Capture the cell that displays the provided text and extract its [x, y] central coordinate. 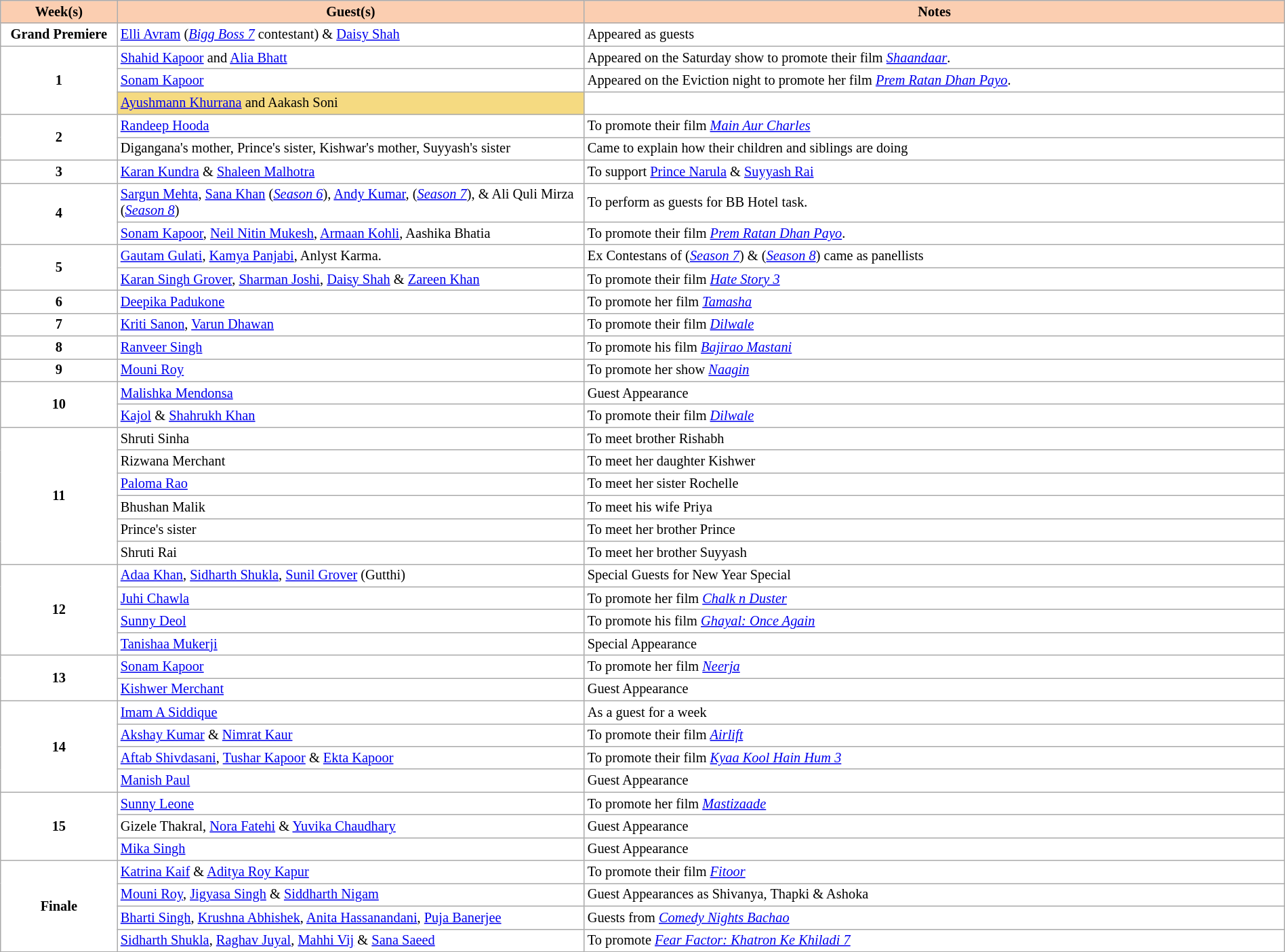
Came to explain how their children and siblings are doing [934, 148]
To perform as guests for BB Hotel task. [934, 203]
Malishka Mendonsa [351, 393]
Mouni Roy [351, 370]
Gautam Gulati, Kamya Panjabi, Anlyst Karma. [351, 256]
Sonam Kapoor, Neil Nitin Mukesh, Armaan Kohli, Aashika Bhatia [351, 233]
Special Appearance [934, 644]
3 [59, 171]
Kishwer Merchant [351, 689]
Grand Premiere [59, 35]
Week(s) [59, 12]
15 [59, 827]
14 [59, 747]
To meet her brother Prince [934, 530]
To meet his wife Priya [934, 507]
Paloma Rao [351, 484]
Sidharth Shukla, Raghav Juyal, Mahhi Vij & Sana Saeed [351, 940]
Aftab Shivdasani, Tushar Kapoor & Ekta Kapoor [351, 758]
Rizwana Merchant [351, 461]
11 [59, 495]
Guests from Comedy Nights Bachao [934, 917]
Appeared on the Saturday show to promote their film Shaandaar. [934, 58]
Akshay Kumar & Nimrat Kaur [351, 735]
To promote their film Kyaa Kool Hain Hum 3 [934, 758]
To promote her film Neerja [934, 667]
Guest(s) [351, 12]
Guest Appearances as Shivanya, Thapki & Ashoka [934, 894]
To support Prince Narula & Suyyash Rai [934, 171]
Adaa Khan, Sidharth Shukla, Sunil Grover (Gutthi) [351, 575]
9 [59, 370]
Prince's sister [351, 530]
Randeep Hooda [351, 126]
Appeared on the Eviction night to promote her film Prem Ratan Dhan Payo. [934, 80]
8 [59, 348]
To promote her film Mastizaade [934, 804]
Mouni Roy, Jigyasa Singh & Siddharth Nigam [351, 894]
Sunny Leone [351, 804]
5 [59, 267]
7 [59, 325]
Kajol & Shahrukh Khan [351, 415]
To meet her sister Rochelle [934, 484]
Manish Paul [351, 781]
Kriti Sanon, Varun Dhawan [351, 325]
Imam A Siddique [351, 712]
To promote her film Tamasha [934, 302]
Deepika Padukone [351, 302]
To promote Fear Factor: Khatron Ke Khiladi 7 [934, 940]
Juhi Chawla [351, 598]
Special Guests for New Year Special [934, 575]
To promote his film Ghayal: Once Again [934, 621]
Appeared as guests [934, 35]
12 [59, 610]
Ranveer Singh [351, 348]
Ayushmann Khurrana and Aakash Soni [351, 103]
Karan Kundra & Shaleen Malhotra [351, 171]
Sunny Deol [351, 621]
Mika Singh [351, 849]
Katrina Kaif & Aditya Roy Kapur [351, 872]
To promote his film Bajirao Mastani [934, 348]
To promote their film Fitoor [934, 872]
Bharti Singh, Krushna Abhishek, Anita Hassanandani, Puja Banerjee [351, 917]
1 [59, 80]
Shruti Sinha [351, 438]
4 [59, 214]
Sargun Mehta, Sana Khan (Season 6), Andy Kumar, (Season 7), & Ali Quli Mirza (Season 8) [351, 203]
10 [59, 404]
Gizele Thakral, Nora Fatehi & Yuvika Chaudhary [351, 826]
To promote her show Naagin [934, 370]
2 [59, 137]
To promote their film Main Aur Charles [934, 126]
13 [59, 678]
Tanishaa Mukerji [351, 644]
As a guest for a week [934, 712]
Elli Avram (Bigg Boss 7 contestant) & Daisy Shah [351, 35]
Finale [59, 907]
To promote their film Airlift [934, 735]
6 [59, 302]
To promote her film Chalk n Duster [934, 598]
Notes [934, 12]
To promote their film Prem Ratan Dhan Payo. [934, 233]
Shahid Kapoor and Alia Bhatt [351, 58]
To meet her daughter Kishwer [934, 461]
To meet her brother Suyyash [934, 552]
Shruti Rai [351, 552]
To meet brother Rishabh [934, 438]
Bhushan Malik [351, 507]
Digangana's mother, Prince's sister, Kishwar's mother, Suyyash's sister [351, 148]
Ex Contestans of (Season 7) & (Season 8) came as panellists [934, 256]
To promote their film Hate Story 3 [934, 279]
Karan Singh Grover, Sharman Joshi, Daisy Shah & Zareen Khan [351, 279]
